From the cell containing the given text, extract its center point as (x, y) coordinate. 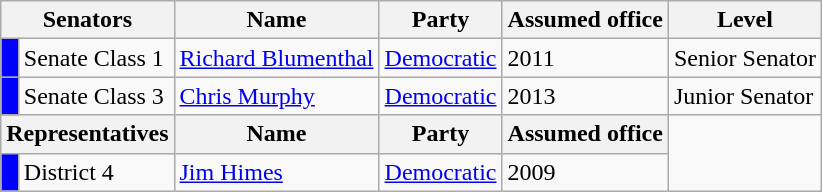
Senate Class 3 (96, 96)
District 4 (96, 172)
Level (744, 20)
Jim Himes (276, 172)
Junior Senator (744, 96)
Senators (88, 20)
2009 (585, 172)
Senior Senator (744, 58)
2013 (585, 96)
Richard Blumenthal (276, 58)
Senate Class 1 (96, 58)
Chris Murphy (276, 96)
2011 (585, 58)
Representatives (88, 134)
